Detect which cell encompasses the target text, then output its [X, Y] center coordinate. 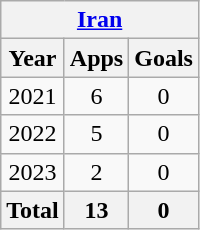
2021 [33, 96]
2022 [33, 134]
Apps [96, 58]
Iran [100, 20]
Goals [164, 58]
13 [96, 210]
Year [33, 58]
2 [96, 172]
6 [96, 96]
2023 [33, 172]
Total [33, 210]
5 [96, 134]
